Search for the cell housing the specified text and yield its (x, y) center coordinate. 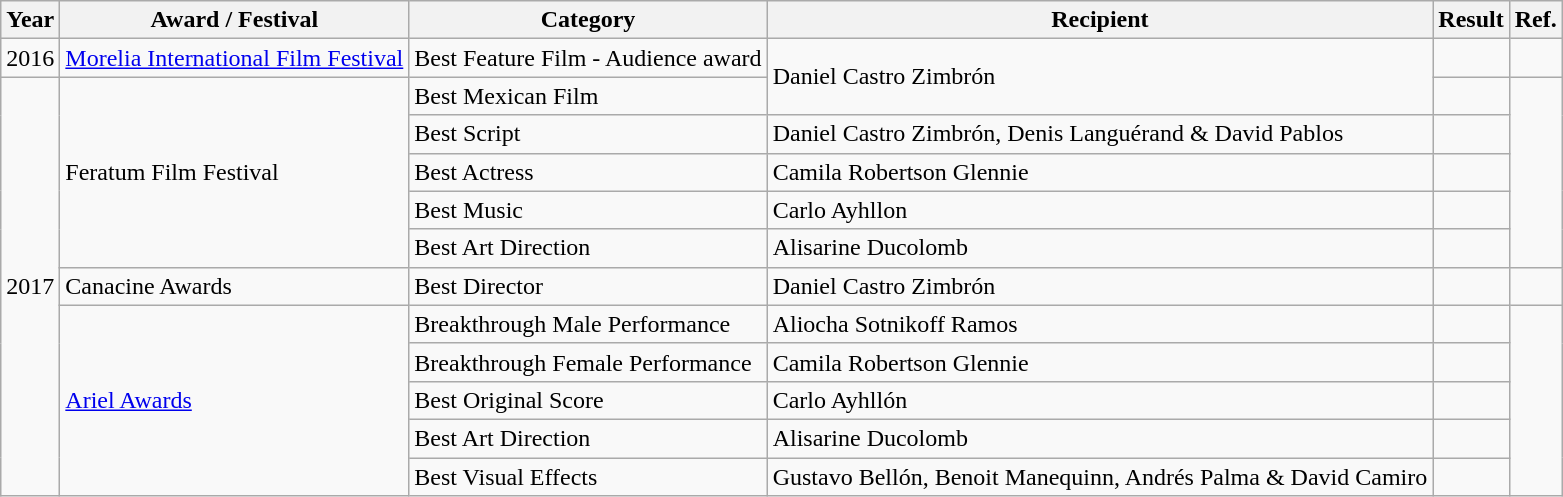
Best Music (588, 210)
Best Feature Film - Audience award (588, 58)
Carlo Ayhllon (1100, 210)
Aliocha Sotnikoff Ramos (1100, 324)
Result (1471, 20)
Best Original Score (588, 400)
Gustavo Bellón, Benoit Manequinn, Andrés Palma & David Camiro (1100, 477)
Carlo Ayhllón (1100, 400)
Year (30, 20)
Daniel Castro Zimbrón, Denis Languérand & David Pablos (1100, 134)
Breakthrough Male Performance (588, 324)
Breakthrough Female Performance (588, 362)
Best Actress (588, 172)
Recipient (1100, 20)
2016 (30, 58)
Best Script (588, 134)
Best Director (588, 286)
Ref. (1536, 20)
Canacine Awards (234, 286)
2017 (30, 286)
Category (588, 20)
Award / Festival (234, 20)
Ariel Awards (234, 400)
Best Mexican Film (588, 96)
Feratum Film Festival (234, 172)
Best Visual Effects (588, 477)
Morelia International Film Festival (234, 58)
